Search for the cell housing the specified text and yield its (x, y) center coordinate. 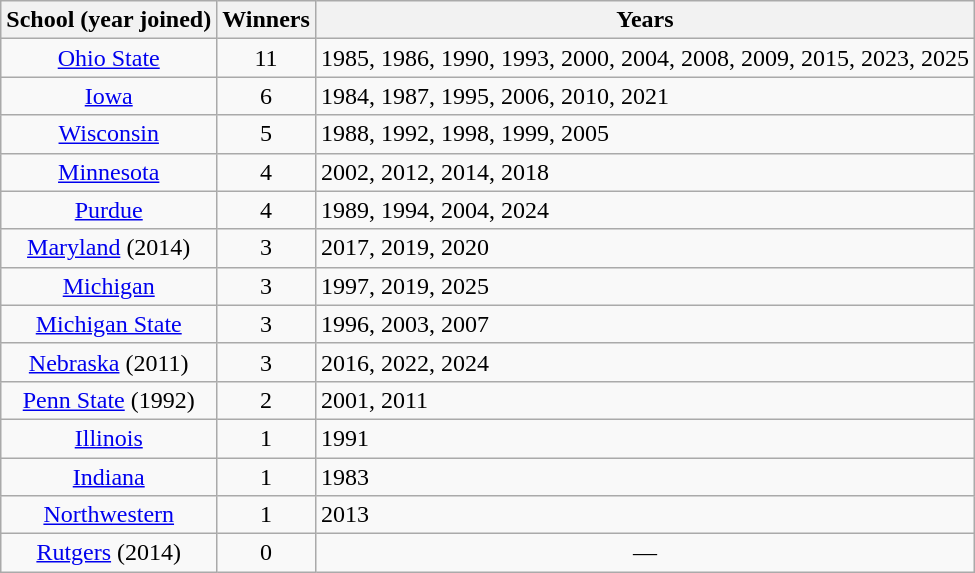
Rutgers (2014) (109, 553)
6 (266, 96)
Nebraska (2011) (109, 362)
2017, 2019, 2020 (644, 248)
1988, 1992, 1998, 1999, 2005 (644, 134)
Indiana (109, 477)
Ohio State (109, 58)
1996, 2003, 2007 (644, 324)
11 (266, 58)
Northwestern (109, 515)
1984, 1987, 1995, 2006, 2010, 2021 (644, 96)
Iowa (109, 96)
5 (266, 134)
1983 (644, 477)
1989, 1994, 2004, 2024 (644, 210)
2016, 2022, 2024 (644, 362)
Michigan State (109, 324)
School (year joined) (109, 20)
2 (266, 400)
Wisconsin (109, 134)
0 (266, 553)
Winners (266, 20)
Illinois (109, 438)
2001, 2011 (644, 400)
Maryland (2014) (109, 248)
Years (644, 20)
Purdue (109, 210)
Michigan (109, 286)
2013 (644, 515)
Penn State (1992) (109, 400)
1997, 2019, 2025 (644, 286)
1991 (644, 438)
2002, 2012, 2014, 2018 (644, 172)
— (644, 553)
1985, 1986, 1990, 1993, 2000, 2004, 2008, 2009, 2015, 2023, 2025 (644, 58)
Minnesota (109, 172)
